Pinpoint the cell where the given text exists, returning its [X, Y] midpoint coordinate. 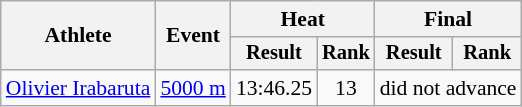
5000 m [192, 88]
Athlete [78, 36]
Final [448, 19]
Olivier Irabaruta [78, 88]
13:46.25 [274, 88]
Heat [303, 19]
13 [346, 88]
did not advance [448, 88]
Event [192, 36]
